Pinpoint the cell where the given text exists, returning its (X, Y) midpoint coordinate. 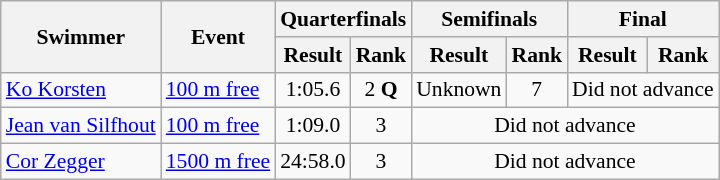
7 (536, 90)
1:05.6 (312, 90)
24:58.0 (312, 162)
1500 m free (218, 162)
Ko Korsten (81, 90)
Event (218, 36)
Quarterfinals (343, 19)
Unknown (458, 90)
1:09.0 (312, 126)
Cor Zegger (81, 162)
Final (643, 19)
Jean van Silfhout (81, 126)
2 Q (382, 90)
Swimmer (81, 36)
Semifinals (489, 19)
